Locate the cell with the specified text and output its [x, y] center coordinate. 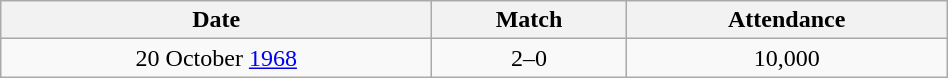
10,000 [786, 58]
Match [529, 20]
20 October 1968 [216, 58]
Date [216, 20]
2–0 [529, 58]
Attendance [786, 20]
